Locate the cell with the specified text and output its [X, Y] center coordinate. 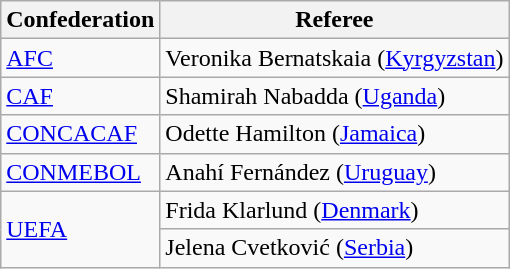
Referee [334, 20]
Veronika Bernatskaia (Kyrgyzstan) [334, 58]
CAF [80, 96]
Frida Klarlund (Denmark) [334, 210]
Odette Hamilton (Jamaica) [334, 134]
AFC [80, 58]
CONMEBOL [80, 172]
Shamirah Nabadda (Uganda) [334, 96]
CONCACAF [80, 134]
Confederation [80, 20]
Jelena Cvetković (Serbia) [334, 248]
UEFA [80, 229]
Anahí Fernández (Uruguay) [334, 172]
